Return the [x, y] coordinate for the center point of the cell that contains the specified text.  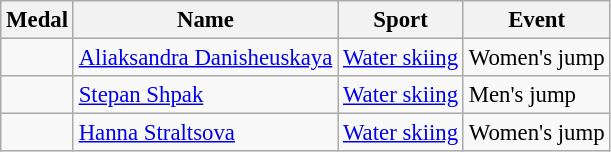
Men's jump [536, 95]
Stepan Shpak [205, 95]
Sport [401, 20]
Aliaksandra Danisheuskaya [205, 58]
Medal [38, 20]
Event [536, 20]
Name [205, 20]
Hanna Straltsova [205, 133]
